Determine the (X, Y) coordinate at the center of the cell enclosing the given text.  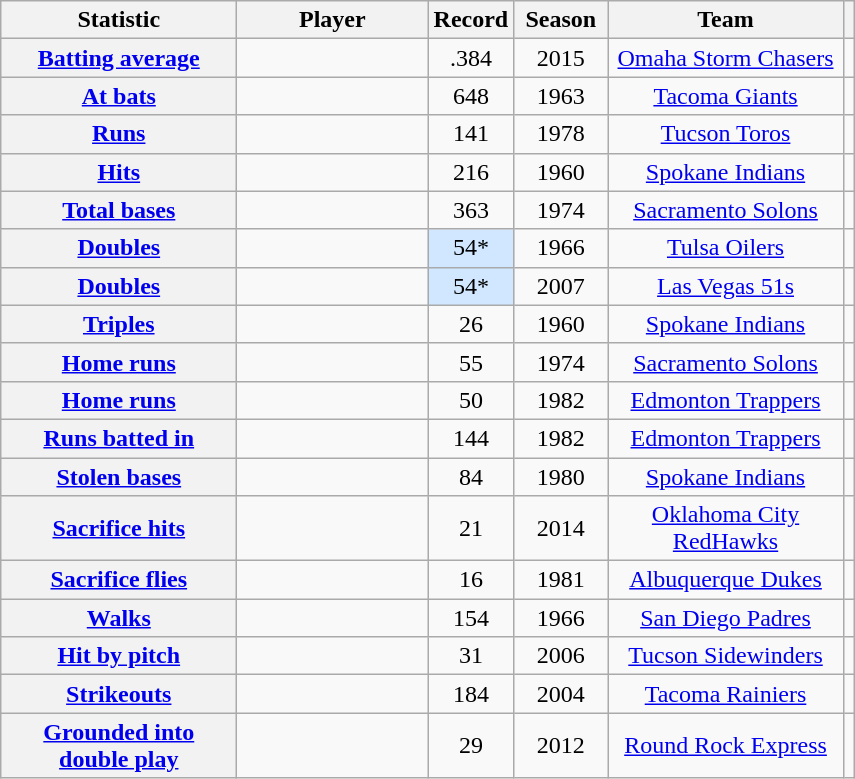
Season (561, 20)
Stolen bases (119, 477)
216 (471, 172)
1980 (561, 477)
50 (471, 400)
San Diego Padres (726, 618)
144 (471, 438)
Batting average (119, 58)
Runs batted in (119, 438)
26 (471, 324)
2012 (561, 746)
184 (471, 694)
Runs (119, 134)
Triples (119, 324)
Player (332, 20)
2004 (561, 694)
Grounded into double play (119, 746)
Sacrifice hits (119, 528)
1978 (561, 134)
141 (471, 134)
Oklahoma City RedHawks (726, 528)
Albuquerque Dukes (726, 580)
Tacoma Giants (726, 96)
Tucson Sidewinders (726, 656)
1981 (561, 580)
Tulsa Oilers (726, 248)
31 (471, 656)
Statistic (119, 20)
16 (471, 580)
648 (471, 96)
Strikeouts (119, 694)
154 (471, 618)
.384 (471, 58)
2006 (561, 656)
2007 (561, 286)
Las Vegas 51s (726, 286)
Tucson Toros (726, 134)
21 (471, 528)
1963 (561, 96)
363 (471, 210)
Walks (119, 618)
Round Rock Express (726, 746)
84 (471, 477)
Omaha Storm Chasers (726, 58)
29 (471, 746)
Sacrifice flies (119, 580)
Record (471, 20)
2015 (561, 58)
Hits (119, 172)
Total bases (119, 210)
Team (726, 20)
55 (471, 362)
Tacoma Rainiers (726, 694)
Hit by pitch (119, 656)
2014 (561, 528)
At bats (119, 96)
